From the cell containing the given text, extract its center point as [x, y] coordinate. 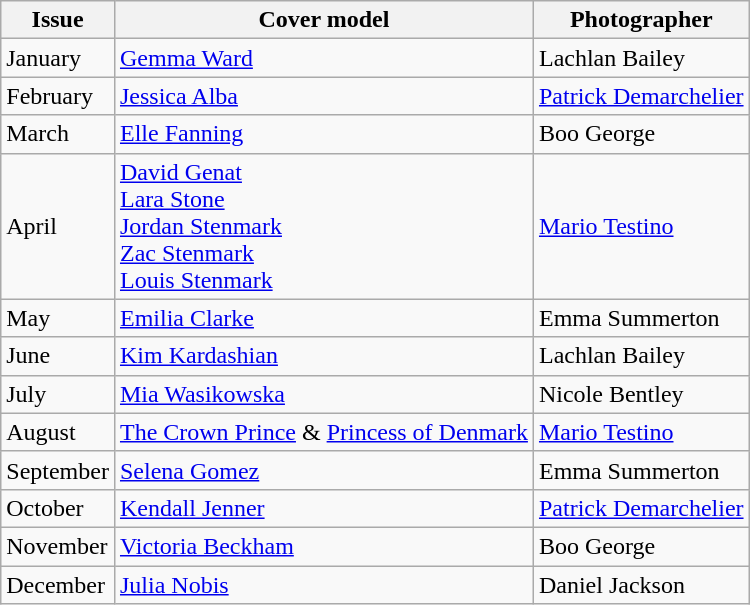
Gemma Ward [324, 58]
Julia Nobis [324, 585]
Photographer [641, 20]
June [58, 356]
May [58, 318]
The Crown Prince & Princess of Denmark [324, 432]
David GenatLara StoneJordan StenmarkZac StenmarkLouis Stenmark [324, 226]
April [58, 226]
Daniel Jackson [641, 585]
Nicole Bentley [641, 394]
November [58, 546]
Elle Fanning [324, 134]
Victoria Beckham [324, 546]
March [58, 134]
February [58, 96]
Kendall Jenner [324, 508]
January [58, 58]
December [58, 585]
October [58, 508]
Emilia Clarke [324, 318]
Jessica Alba [324, 96]
August [58, 432]
Kim Kardashian [324, 356]
September [58, 470]
Cover model [324, 20]
Issue [58, 20]
Selena Gomez [324, 470]
July [58, 394]
Mia Wasikowska [324, 394]
